From the cell containing the given text, extract its center point as (X, Y) coordinate. 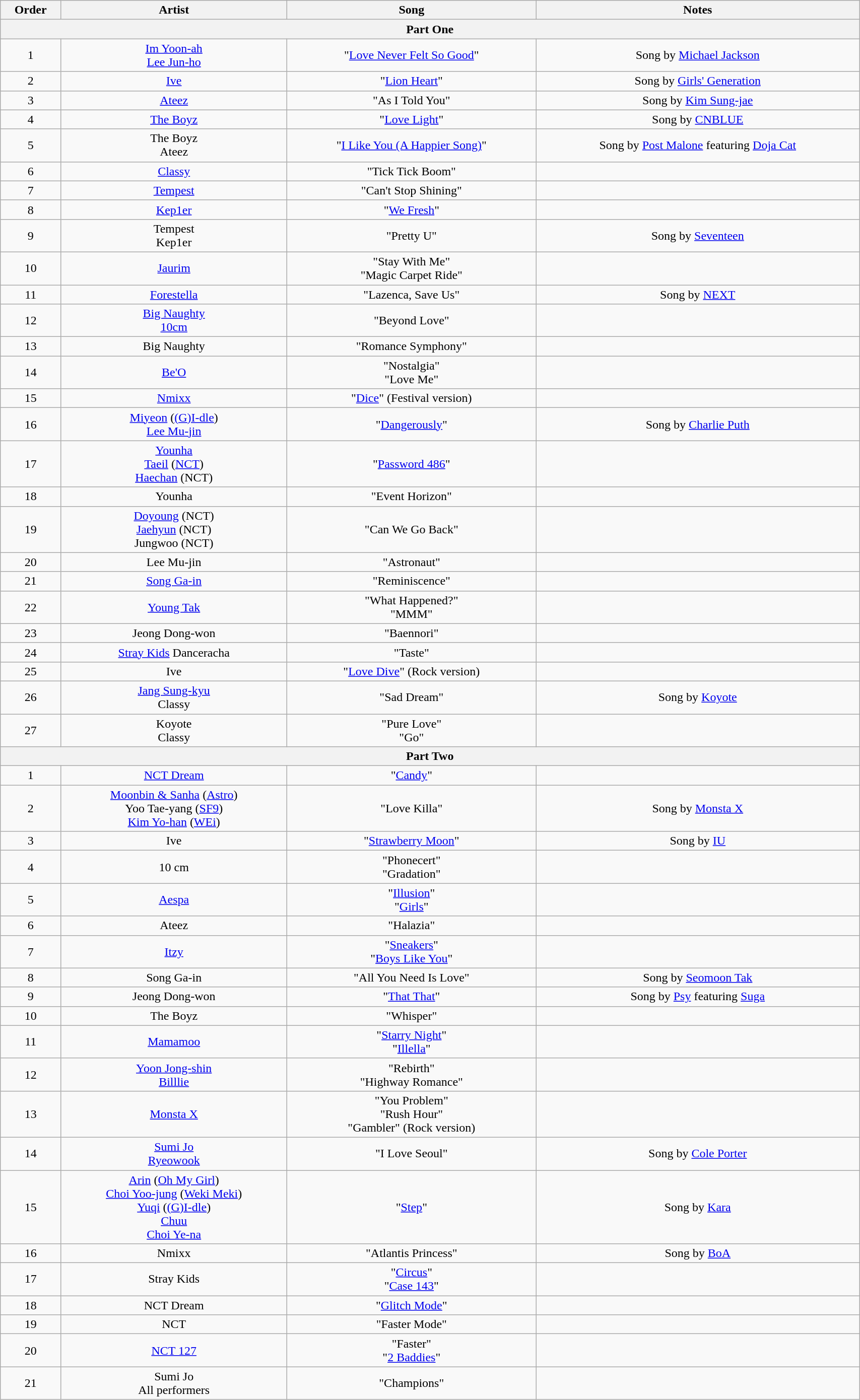
Song by Koyote (698, 697)
27 (31, 730)
Part One (430, 29)
Song by Seventeen (698, 236)
Song by Charlie Puth (698, 424)
"Faster Mode" (412, 1324)
"Illusion""Girls" (412, 899)
"Phonecert""Gradation" (412, 867)
"Event Horizon" (412, 497)
Song by Monsta X (698, 808)
"Glitch Mode" (412, 1305)
Itzy (174, 952)
Song by Seomoon Tak (698, 977)
Stray Kids Danceracha (174, 652)
Sumi JoAll performers (174, 1383)
Arin (Oh My Girl)Choi Yoo-jung (Weki Meki)Yuqi ((G)I-dle)ChuuChoi Ye-na (174, 1207)
Song by BoA (698, 1253)
"Sneakers""Boys Like You" (412, 952)
"Stay With Me""Magic Carpet Ride" (412, 268)
23 (31, 633)
Song by Post Malone featuring Doja Cat (698, 145)
Yoon Jong-shinBilllie (174, 1075)
"Tick Tick Boom" (412, 171)
TempestKep1er (174, 236)
Lee Mu-jin (174, 562)
Song by Kara (698, 1207)
"That That" (412, 997)
Jaurim (174, 268)
Song by Girls' Generation (698, 81)
"Beyond Love" (412, 320)
"Whisper" (412, 1016)
"Lazenca, Save Us" (412, 295)
"Romance Symphony" (412, 346)
"Strawberry Moon" (412, 841)
YounhaTaeil (NCT)Haechan (NCT) (174, 464)
Young Tak (174, 607)
Be'O (174, 373)
"Password 486" (412, 464)
10 cm (174, 867)
"Love Killa" (412, 808)
"Can We Go Back" (412, 529)
"Dangerously" (412, 424)
"Champions" (412, 1383)
24 (31, 652)
25 (31, 671)
Song by Cole Porter (698, 1153)
NCT 127 (174, 1351)
"Nostalgia""Love Me" (412, 373)
Monsta X (174, 1114)
"Halazia" (412, 926)
"What Happened?""MMM" (412, 607)
"Reminiscence" (412, 581)
"Pure Love""Go" (412, 730)
"All You Need Is Love" (412, 977)
Big Naughty (174, 346)
"Atlantis Princess" (412, 1253)
"Candy" (412, 776)
Doyoung (NCT)Jaehyun (NCT)Jungwoo (NCT) (174, 529)
Younha (174, 497)
Kep1er (174, 209)
Song by Psy featuring Suga (698, 997)
Song (412, 10)
Order (31, 10)
Aespa (174, 899)
"As I Told You" (412, 100)
"Can't Stop Shining" (412, 190)
Song by NEXT (698, 295)
Stray Kids (174, 1279)
"Starry Night""Illella" (412, 1041)
22 (31, 607)
"Pretty U" (412, 236)
"We Fresh" (412, 209)
Song by CNBLUE (698, 119)
Tempest (174, 190)
"I Love Seoul" (412, 1153)
The BoyzAteez (174, 145)
Big Naughty10cm (174, 320)
"Love Dive" (Rock version) (412, 671)
"Taste" (412, 652)
Part Two (430, 756)
"Baennori" (412, 633)
Song by Michael Jackson (698, 55)
NCT (174, 1324)
"You Problem""Rush Hour""Gambler" (Rock version) (412, 1114)
Song by IU (698, 841)
Classy (174, 171)
KoyoteClassy (174, 730)
26 (31, 697)
Im Yoon-ahLee Jun-ho (174, 55)
Song by Kim Sung-jae (698, 100)
"Faster""2 Baddies" (412, 1351)
Forestella (174, 295)
"I Like You (A Happier Song)" (412, 145)
"Love Never Felt So Good" (412, 55)
Miyeon ((G)I-dle)Lee Mu-jin (174, 424)
Notes (698, 10)
"Dice" (Festival version) (412, 398)
Artist (174, 10)
Moonbin & Sanha (Astro)Yoo Tae-yang (SF9)Kim Yo-han (WEi) (174, 808)
"Lion Heart" (412, 81)
"Astronaut" (412, 562)
Jang Sung-kyuClassy (174, 697)
Mamamoo (174, 1041)
"Sad Dream" (412, 697)
Sumi JoRyeowook (174, 1153)
"Love Light" (412, 119)
"Step" (412, 1207)
"Circus""Case 143" (412, 1279)
"Rebirth""Highway Romance" (412, 1075)
